Scan for the cell matching the given text and deliver its (x, y) coordinate at center. 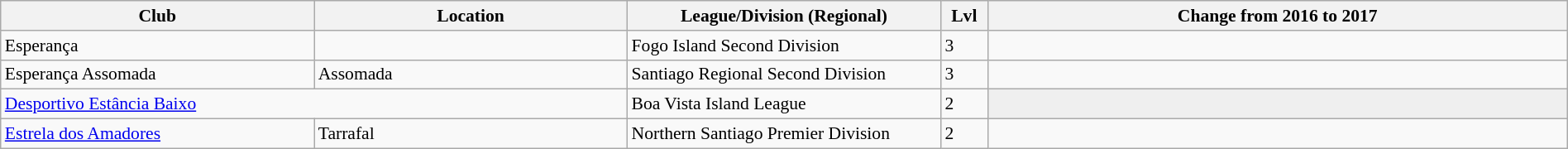
Club (157, 16)
Location (471, 16)
Northern Santiago Premier Division (784, 134)
Change from 2016 to 2017 (1277, 16)
League/Division (Regional) (784, 16)
Santiago Regional Second Division (784, 74)
Desportivo Estância Baixo (314, 104)
Lvl (964, 16)
Esperança (157, 46)
Estrela dos Amadores (157, 134)
Boa Vista Island League (784, 104)
Esperança Assomada (157, 74)
Tarrafal (471, 134)
Assomada (471, 74)
Fogo Island Second Division (784, 46)
